Return the [X, Y] coordinate for the center point of the cell that contains the specified text.  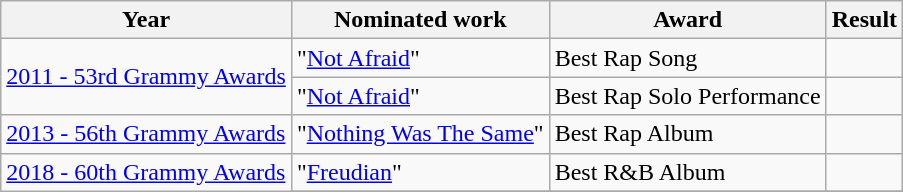
Best Rap Solo Performance [688, 96]
Best Rap Album [688, 134]
"Freudian" [420, 172]
2018 - 60th Grammy Awards [146, 172]
Award [688, 20]
Year [146, 20]
Best Rap Song [688, 58]
Nominated work [420, 20]
2011 - 53rd Grammy Awards [146, 77]
2013 - 56th Grammy Awards [146, 134]
Best R&B Album [688, 172]
"Nothing Was The Same" [420, 134]
Result [864, 20]
